Capture the cell that displays the provided text and extract its [x, y] central coordinate. 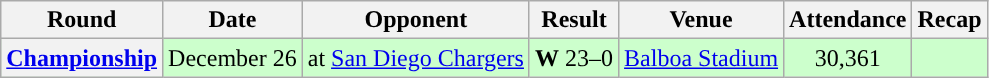
Round [82, 20]
Balboa Stadium [702, 58]
Result [574, 20]
30,361 [848, 58]
Opponent [416, 20]
Venue [702, 20]
December 26 [233, 58]
Championship [82, 58]
W 23–0 [574, 58]
Attendance [848, 20]
Date [233, 20]
Recap [950, 20]
at San Diego Chargers [416, 58]
